From the cell containing the given text, extract its center point as (X, Y) coordinate. 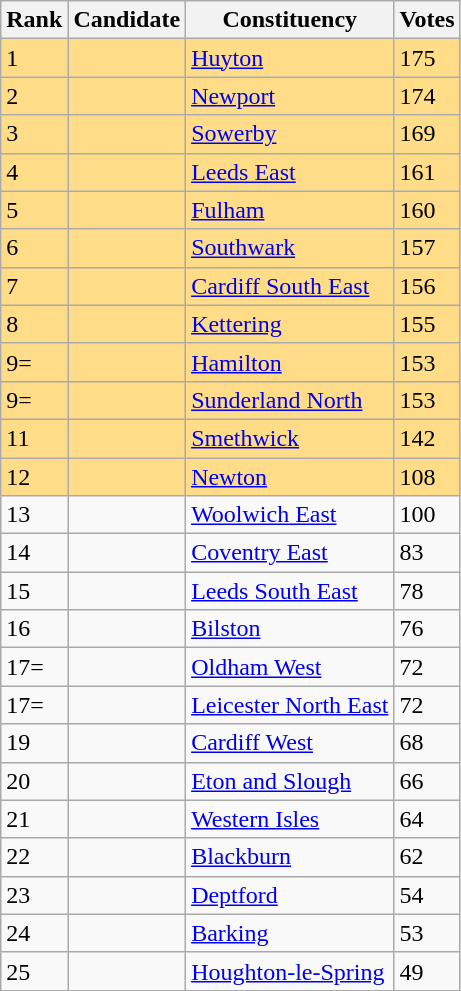
14 (34, 553)
23 (34, 895)
Southwark (290, 248)
Coventry East (290, 553)
Woolwich East (290, 515)
156 (427, 286)
62 (427, 857)
7 (34, 286)
Bilston (290, 629)
Votes (427, 20)
157 (427, 248)
Blackburn (290, 857)
54 (427, 895)
8 (34, 324)
Leicester North East (290, 705)
Cardiff West (290, 743)
Constituency (290, 20)
Leeds East (290, 172)
53 (427, 933)
Kettering (290, 324)
15 (34, 591)
Candidate (127, 20)
Houghton-le-Spring (290, 971)
78 (427, 591)
11 (34, 438)
Barking (290, 933)
83 (427, 553)
Cardiff South East (290, 286)
142 (427, 438)
49 (427, 971)
5 (34, 210)
64 (427, 819)
25 (34, 971)
Fulham (290, 210)
161 (427, 172)
68 (427, 743)
12 (34, 477)
Sowerby (290, 134)
22 (34, 857)
20 (34, 781)
Smethwick (290, 438)
6 (34, 248)
4 (34, 172)
108 (427, 477)
13 (34, 515)
169 (427, 134)
Rank (34, 20)
3 (34, 134)
Western Isles (290, 819)
Newport (290, 96)
155 (427, 324)
Deptford (290, 895)
160 (427, 210)
2 (34, 96)
100 (427, 515)
24 (34, 933)
174 (427, 96)
175 (427, 58)
Leeds South East (290, 591)
19 (34, 743)
Sunderland North (290, 400)
76 (427, 629)
Eton and Slough (290, 781)
Newton (290, 477)
Oldham West (290, 667)
66 (427, 781)
Hamilton (290, 362)
1 (34, 58)
Huyton (290, 58)
21 (34, 819)
16 (34, 629)
